Return the [X, Y] coordinate for the center point of the cell that contains the specified text.  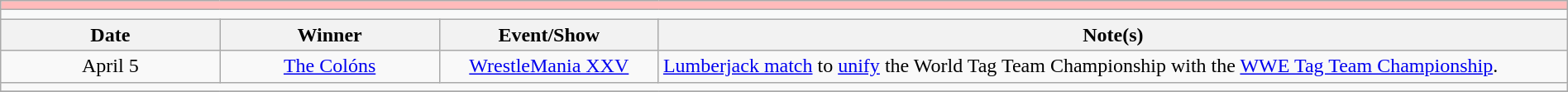
Event/Show [549, 35]
April 5 [111, 66]
Note(s) [1113, 35]
WrestleMania XXV [549, 66]
Date [111, 35]
Winner [329, 35]
Lumberjack match to unify the World Tag Team Championship with the WWE Tag Team Championship. [1113, 66]
The Colóns [329, 66]
